Provide the [X, Y] coordinate of the cell's center where the given text is located.  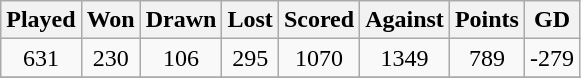
Drawn [181, 20]
GD [552, 20]
230 [110, 58]
1070 [318, 58]
Played [41, 20]
Points [486, 20]
Scored [318, 20]
295 [250, 58]
1349 [405, 58]
Against [405, 20]
631 [41, 58]
Won [110, 20]
106 [181, 58]
789 [486, 58]
-279 [552, 58]
Lost [250, 20]
